Provide the [x, y] coordinate of the cell's center where the given text is located.  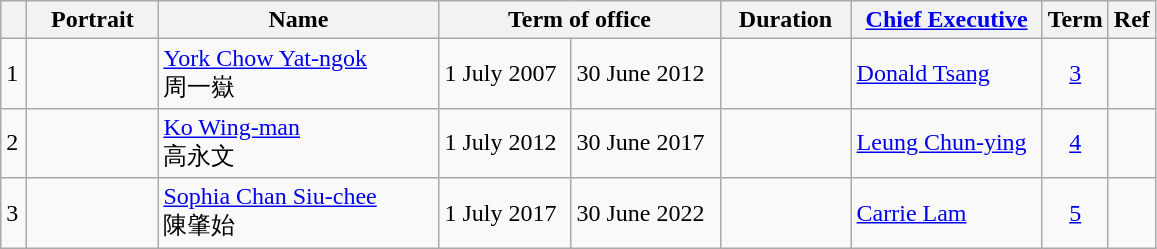
Portrait [92, 20]
1 July 2017 [505, 213]
Name [298, 20]
Ref [1132, 20]
Carrie Lam [946, 213]
Sophia Chan Siu-chee陳肇始 [298, 213]
5 [1075, 213]
2 [14, 143]
Ko Wing-man高永文 [298, 143]
Leung Chun-ying [946, 143]
Chief Executive [946, 20]
1 [14, 74]
York Chow Yat-ngok周一嶽 [298, 74]
Donald Tsang [946, 74]
1 July 2012 [505, 143]
Term of office [580, 20]
Duration [786, 20]
4 [1075, 143]
Term [1075, 20]
30 June 2012 [646, 74]
30 June 2022 [646, 213]
1 July 2007 [505, 74]
30 June 2017 [646, 143]
